Pinpoint the cell where the given text exists, returning its (x, y) midpoint coordinate. 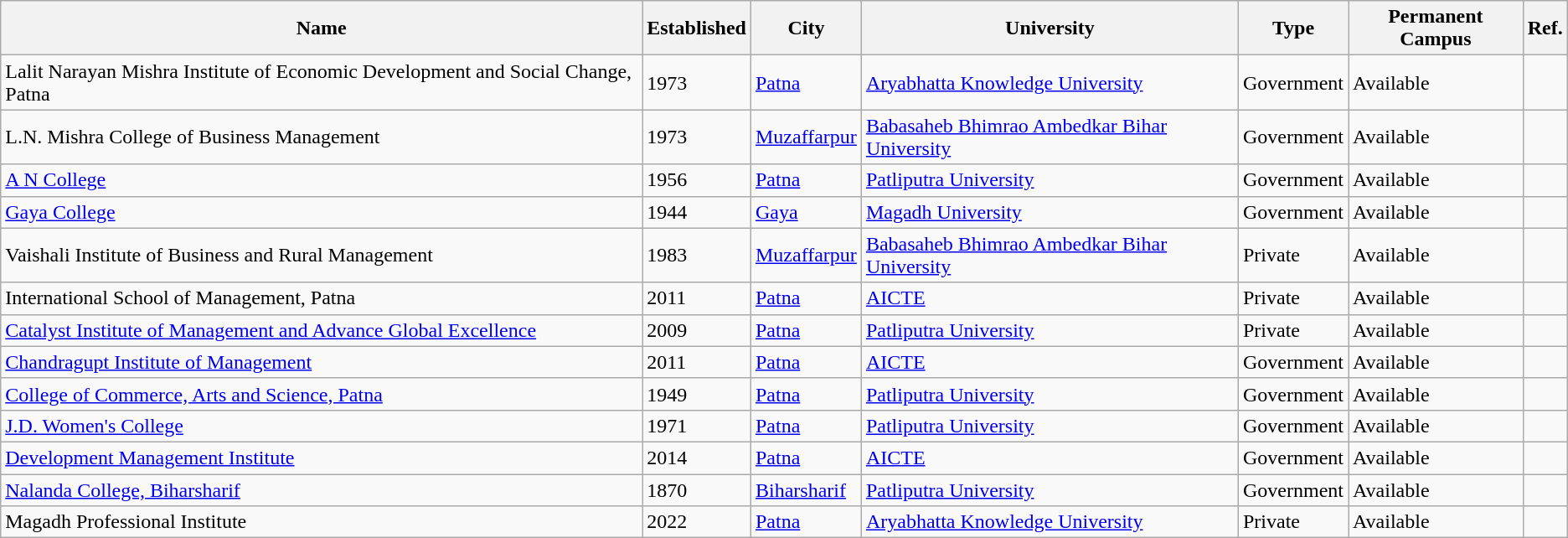
Biharsharif (806, 490)
Ref. (1545, 28)
J.D. Women's College (322, 426)
Catalyst Institute of Management and Advance Global Excellence (322, 330)
Magadh Professional Institute (322, 522)
1944 (697, 212)
2022 (697, 522)
1949 (697, 394)
Magadh University (1050, 212)
Development Management Institute (322, 458)
A N College (322, 180)
Type (1293, 28)
City (806, 28)
Permanent Campus (1436, 28)
L.N. Mishra College of Business Management (322, 137)
1983 (697, 255)
Vaishali Institute of Business and Rural Management (322, 255)
Chandragupt Institute of Management (322, 362)
Lalit Narayan Mishra Institute of Economic Development and Social Change, Patna (322, 82)
Name (322, 28)
2014 (697, 458)
2009 (697, 330)
Nalanda College, Biharsharif (322, 490)
1971 (697, 426)
International School of Management, Patna (322, 298)
Established (697, 28)
Gaya (806, 212)
Gaya College (322, 212)
University (1050, 28)
1870 (697, 490)
College of Commerce, Arts and Science, Patna (322, 394)
1956 (697, 180)
